Return (X, Y) of the center of cell containing provided text 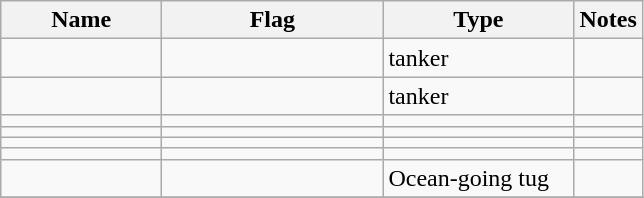
Name (82, 20)
Flag (272, 20)
Type (478, 20)
Ocean-going tug (478, 178)
Notes (608, 20)
